Output the [X, Y] coordinate of the center of the cell containing the given text.  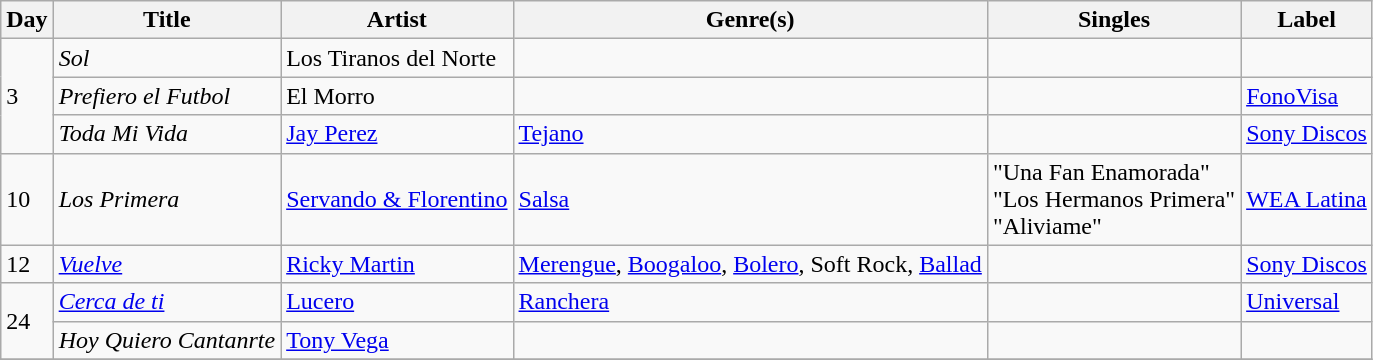
Jay Perez [397, 134]
Vuelve [166, 264]
Tony Vega [397, 340]
FonoVisa [1307, 96]
Genre(s) [750, 20]
Hoy Quiero Cantanrte [166, 340]
Servando & Florentino [397, 199]
24 [27, 321]
Merengue, Boogaloo, Bolero, Soft Rock, Ballad [750, 264]
Prefiero el Futbol [166, 96]
Tejano [750, 134]
Salsa [750, 199]
Universal [1307, 302]
Lucero [397, 302]
12 [27, 264]
Sol [166, 58]
Artist [397, 20]
Label [1307, 20]
Ricky Martin [397, 264]
3 [27, 96]
Ranchera [750, 302]
10 [27, 199]
Los Primera [166, 199]
Title [166, 20]
WEA Latina [1307, 199]
El Morro [397, 96]
Day [27, 20]
"Una Fan Enamorada""Los Hermanos Primera""Aliviame" [1114, 199]
Cerca de ti [166, 302]
Los Tiranos del Norte [397, 58]
Singles [1114, 20]
Toda Mi Vida [166, 134]
